Capture the cell that displays the provided text and extract its (X, Y) central coordinate. 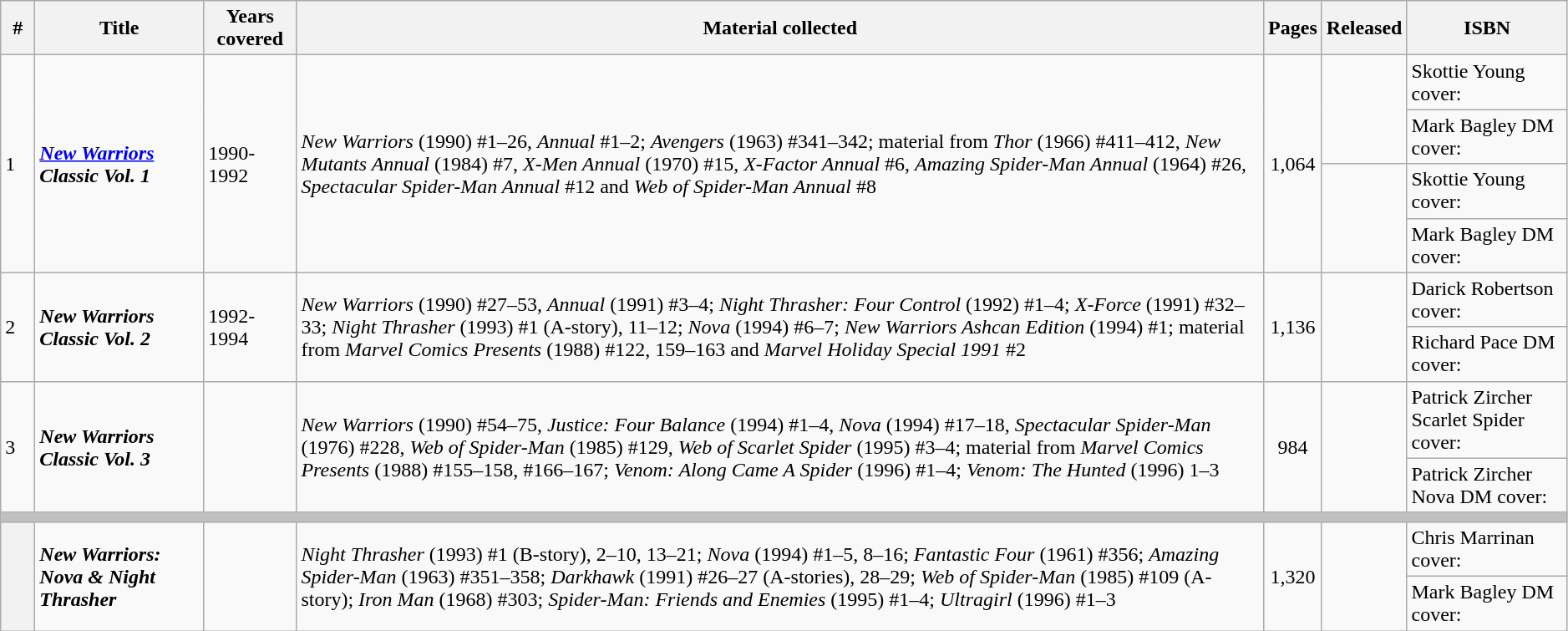
1,136 (1293, 327)
Darick Robertson cover: (1487, 299)
Patrick Zircher Scarlet Spider cover: (1487, 420)
Material collected (780, 28)
ISBN (1487, 28)
1,320 (1293, 576)
Patrick Zircher Nova DM cover: (1487, 485)
New Warriors Classic Vol. 2 (119, 327)
984 (1293, 446)
Richard Pace DM cover: (1487, 354)
# (18, 28)
1 (18, 164)
New Warriors Classic Vol. 3 (119, 446)
New Warriors Classic Vol. 1 (119, 164)
1,064 (1293, 164)
Title (119, 28)
Released (1364, 28)
3 (18, 446)
2 (18, 327)
1990-1992 (251, 164)
New Warriors: Nova & Night Thrasher (119, 576)
Pages (1293, 28)
Chris Marrinan cover: (1487, 548)
1992-1994 (251, 327)
Years covered (251, 28)
